Return the [X, Y] coordinate for the center point of the cell that contains the specified text.  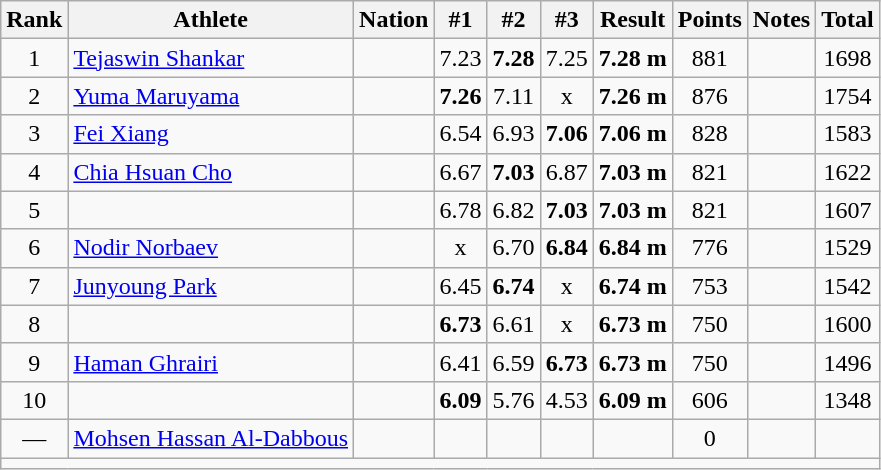
6.67 [460, 172]
7.28 [514, 58]
4 [34, 172]
6.74 [514, 286]
7.28 m [632, 58]
2 [34, 96]
1496 [848, 362]
10 [34, 400]
Athlete [211, 20]
6.74 m [632, 286]
776 [710, 248]
5.76 [514, 400]
Chia Hsuan Cho [211, 172]
6.82 [514, 210]
#3 [566, 20]
6.70 [514, 248]
7.26 m [632, 96]
6.78 [460, 210]
8 [34, 324]
1622 [848, 172]
881 [710, 58]
7.26 [460, 96]
1607 [848, 210]
6.09 [460, 400]
6.61 [514, 324]
3 [34, 134]
1600 [848, 324]
0 [710, 438]
Points [710, 20]
6.45 [460, 286]
1 [34, 58]
Yuma Maruyama [211, 96]
#1 [460, 20]
6.54 [460, 134]
606 [710, 400]
6.84 [566, 248]
Nation [394, 20]
1754 [848, 96]
— [34, 438]
1698 [848, 58]
876 [710, 96]
828 [710, 134]
Notes [781, 20]
6 [34, 248]
6.87 [566, 172]
753 [710, 286]
Junyoung Park [211, 286]
6.59 [514, 362]
Nodir Norbaev [211, 248]
7.06 [566, 134]
7.11 [514, 96]
7.06 m [632, 134]
Mohsen Hassan Al-Dabbous [211, 438]
Haman Ghrairi [211, 362]
1529 [848, 248]
5 [34, 210]
1348 [848, 400]
6.93 [514, 134]
6.09 m [632, 400]
6.41 [460, 362]
#2 [514, 20]
Total [848, 20]
Result [632, 20]
1542 [848, 286]
1583 [848, 134]
7.23 [460, 58]
7.25 [566, 58]
9 [34, 362]
Rank [34, 20]
6.84 m [632, 248]
4.53 [566, 400]
7 [34, 286]
Fei Xiang [211, 134]
Tejaswin Shankar [211, 58]
